For the text-containing cell, return its midpoint in (X, Y) coordinate format. 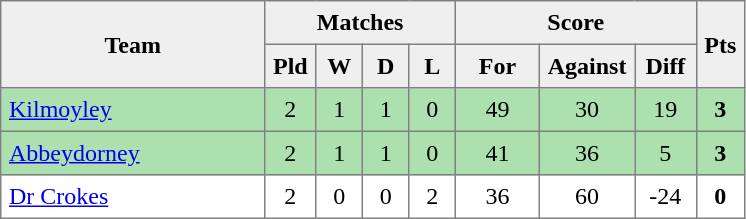
For (497, 66)
Team (133, 44)
60 (586, 197)
41 (497, 153)
Dr Crokes (133, 197)
Against (586, 66)
W (339, 66)
Pts (720, 44)
D (385, 66)
L (432, 66)
Pld (290, 66)
Score (576, 23)
49 (497, 110)
Matches (360, 23)
Abbeydorney (133, 153)
Diff (666, 66)
Kilmoyley (133, 110)
30 (586, 110)
-24 (666, 197)
19 (666, 110)
5 (666, 153)
